From the cell containing the given text, extract its center point as (x, y) coordinate. 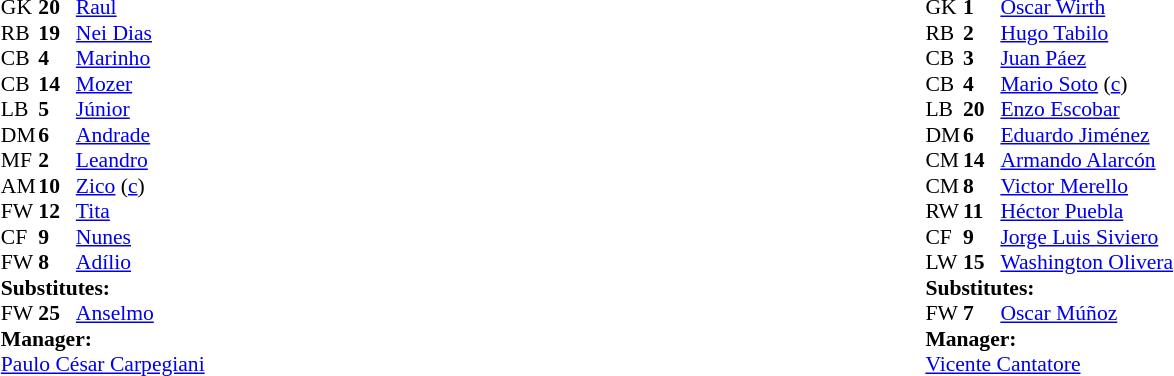
Marinho (140, 59)
Nunes (140, 237)
3 (982, 59)
Leandro (140, 161)
Mario Soto (c) (1086, 84)
Victor Merello (1086, 186)
20 (982, 109)
19 (57, 33)
Tita (140, 211)
Enzo Escobar (1086, 109)
Armando Alarcón (1086, 161)
RW (944, 211)
5 (57, 109)
LW (944, 263)
7 (982, 313)
Jorge Luis Siviero (1086, 237)
Washington Olivera (1086, 263)
Júnior (140, 109)
15 (982, 263)
Mozer (140, 84)
Adílio (140, 263)
Nei Dias (140, 33)
Anselmo (140, 313)
Oscar Múñoz (1086, 313)
Juan Páez (1086, 59)
Eduardo Jiménez (1086, 135)
11 (982, 211)
Hugo Tabilo (1086, 33)
AM (20, 186)
Andrade (140, 135)
10 (57, 186)
25 (57, 313)
12 (57, 211)
MF (20, 161)
Zico (c) (140, 186)
Héctor Puebla (1086, 211)
